Detect which cell encompasses the target text, then output its (X, Y) center coordinate. 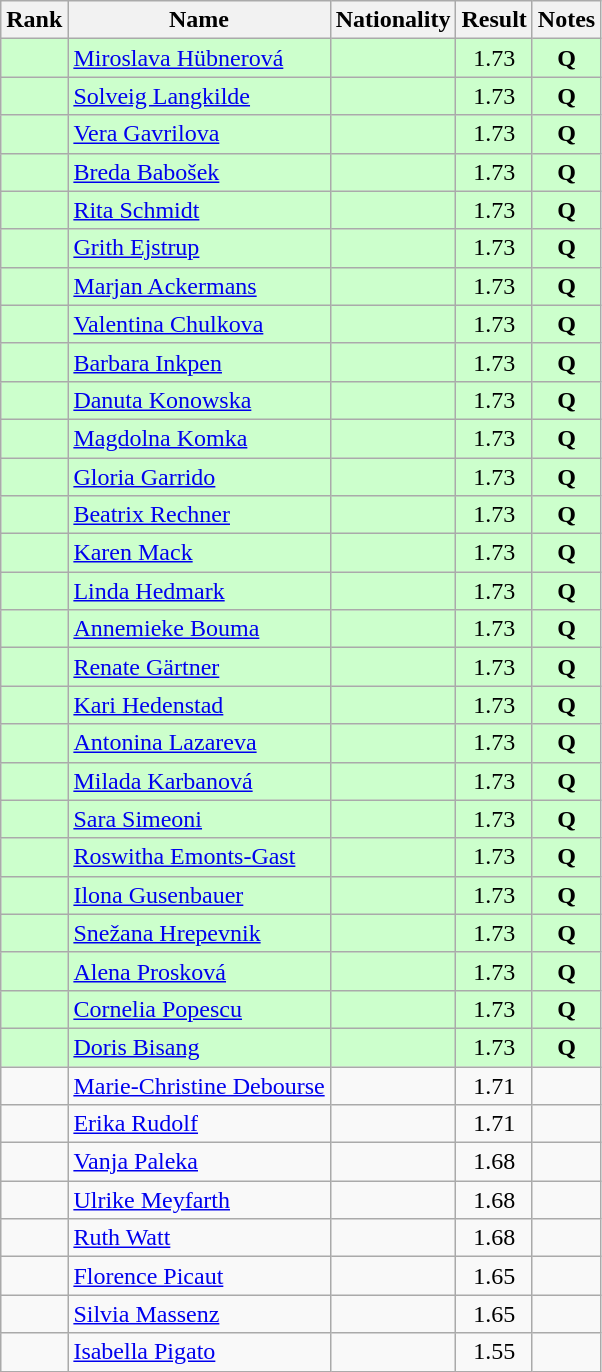
Snežana Hrepevnik (199, 933)
Silvia Massenz (199, 1314)
Milada Karbanová (199, 781)
Ilona Gusenbauer (199, 895)
Notes (566, 20)
Ulrike Meyfarth (199, 1200)
Vera Gavrilova (199, 134)
Doris Bisang (199, 1047)
Solveig Langkilde (199, 96)
Breda Babošek (199, 172)
1.55 (494, 1352)
Gloria Garrido (199, 477)
Alena Prosková (199, 971)
Rank (34, 20)
Annemieke Bouma (199, 629)
Antonina Lazareva (199, 743)
Marie-Christine Debourse (199, 1085)
Renate Gärtner (199, 667)
Result (494, 20)
Miroslava Hübnerová (199, 58)
Valentina Chulkova (199, 324)
Sara Simeoni (199, 819)
Rita Schmidt (199, 210)
Ruth Watt (199, 1238)
Grith Ejstrup (199, 248)
Vanja Paleka (199, 1162)
Barbara Inkpen (199, 362)
Cornelia Popescu (199, 1009)
Linda Hedmark (199, 591)
Isabella Pigato (199, 1352)
Marjan Ackermans (199, 286)
Roswitha Emonts-Gast (199, 857)
Kari Hedenstad (199, 705)
Danuta Konowska (199, 400)
Karen Mack (199, 553)
Name (199, 20)
Erika Rudolf (199, 1124)
Florence Picaut (199, 1276)
Beatrix Rechner (199, 515)
Nationality (393, 20)
Magdolna Komka (199, 438)
